Output the (x, y) coordinate of the center of the cell containing the given text.  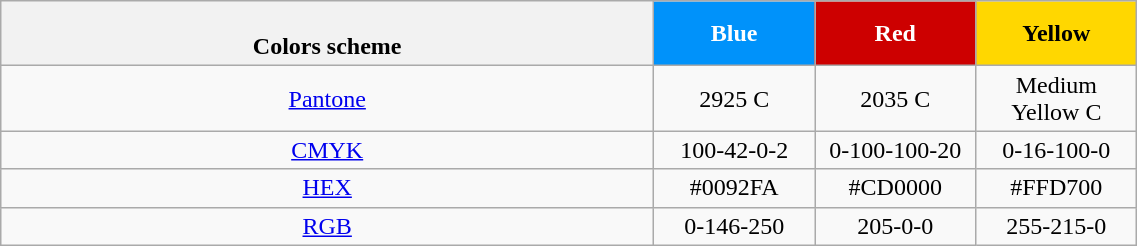
Yellow (1056, 34)
Pantone (328, 98)
0-16-100-0 (1056, 150)
#0092FA (734, 188)
Red (896, 34)
CMYK (328, 150)
0-146-250 (734, 226)
RGB (328, 226)
HEX (328, 188)
Blue (734, 34)
255-215-0 (1056, 226)
#CD0000 (896, 188)
2925 C (734, 98)
Medium Yellow C (1056, 98)
0-100-100-20 (896, 150)
2035 C (896, 98)
205-0-0 (896, 226)
#FFD700 (1056, 188)
Colors scheme (328, 34)
100-42-0-2 (734, 150)
